Locate the cell with the specified text and output its [x, y] center coordinate. 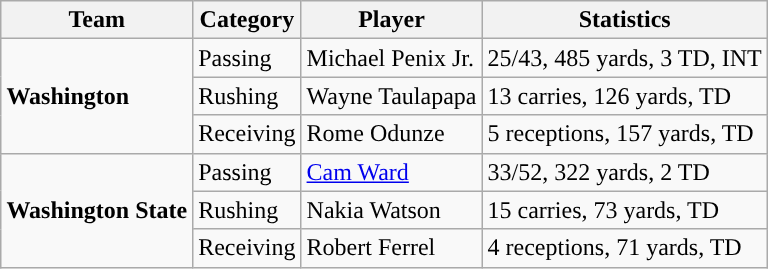
Wayne Taulapapa [392, 96]
Robert Ferrel [392, 248]
13 carries, 126 yards, TD [624, 96]
5 receptions, 157 yards, TD [624, 134]
Nakia Watson [392, 210]
Team [97, 20]
15 carries, 73 yards, TD [624, 210]
Washington State [97, 210]
Rome Odunze [392, 134]
4 receptions, 71 yards, TD [624, 248]
Player [392, 20]
25/43, 485 yards, 3 TD, INT [624, 58]
Statistics [624, 20]
33/52, 322 yards, 2 TD [624, 172]
Michael Penix Jr. [392, 58]
Washington [97, 96]
Category [247, 20]
Cam Ward [392, 172]
